Determine the [x, y] coordinate at the center of the cell enclosing the given text.  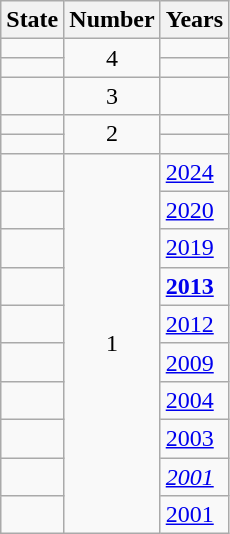
4 [112, 58]
3 [112, 96]
2012 [194, 324]
State [32, 20]
2024 [194, 172]
1 [112, 344]
Number [112, 20]
2003 [194, 438]
2020 [194, 210]
2013 [194, 286]
2004 [194, 400]
Years [194, 20]
2009 [194, 362]
2019 [194, 248]
2 [112, 134]
